From the cell containing the given text, extract its center point as (x, y) coordinate. 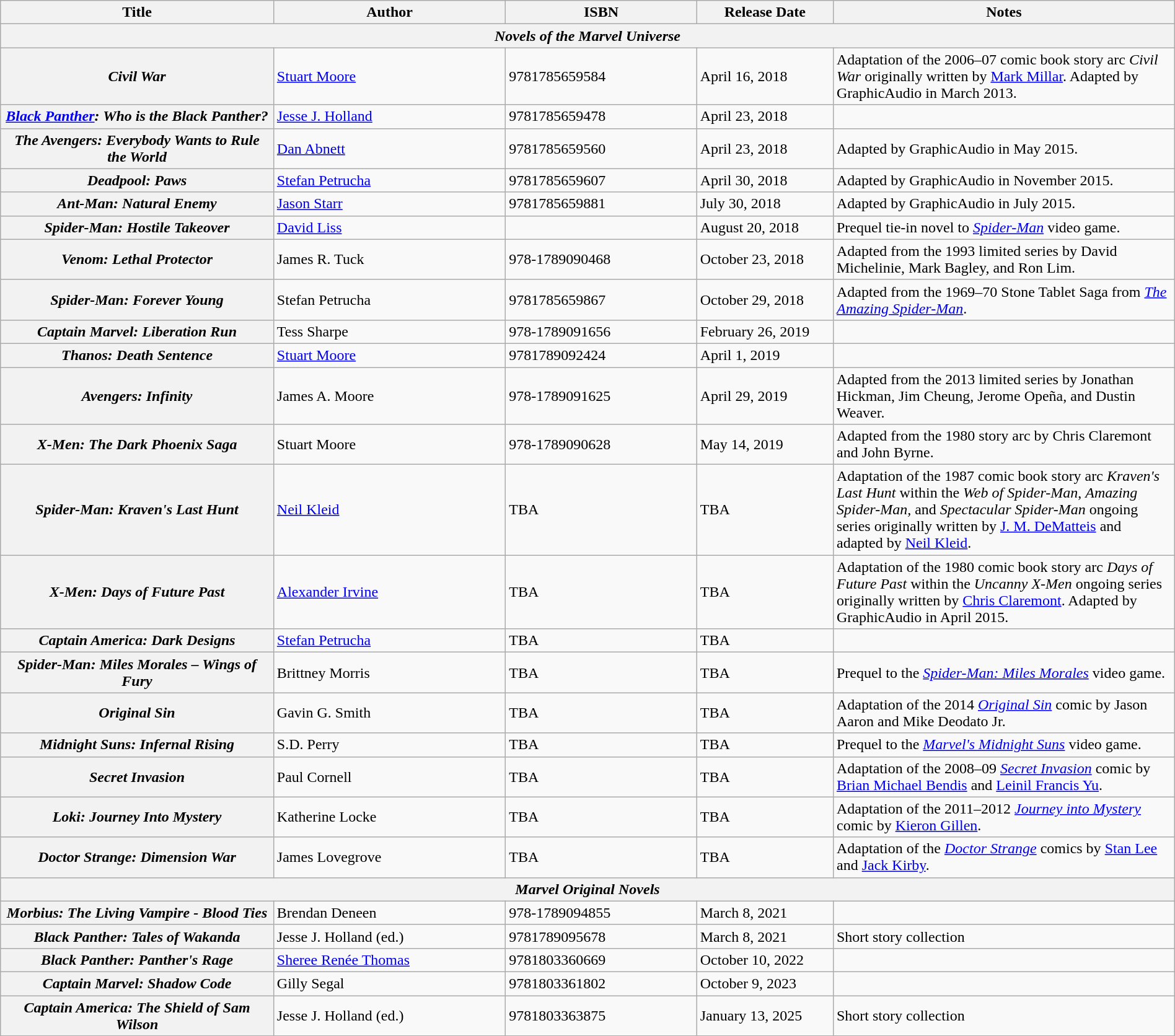
Jason Starr (389, 204)
Adapted from the 1993 limited series by David Michelinie, Mark Bagley, and Ron Lim. (1004, 259)
Adapted from the 1969–70 Stone Tablet Saga from The Amazing Spider-Man. (1004, 300)
Spider-Man: Forever Young (138, 300)
Tess Sharpe (389, 331)
9781785659867 (601, 300)
9781785659478 (601, 116)
978-1789090628 (601, 445)
April 1, 2019 (765, 355)
July 30, 2018 (765, 204)
Deadpool: Paws (138, 180)
Release Date (765, 12)
Captain America: The Shield of Sam Wilson (138, 1015)
Author (389, 12)
Gavin G. Smith (389, 713)
August 20, 2018 (765, 227)
Neil Kleid (389, 510)
9781789095678 (601, 936)
Secret Invasion (138, 777)
April 16, 2018 (765, 76)
Spider-Man: Miles Morales – Wings of Fury (138, 673)
Sheree Renée Thomas (389, 960)
Midnight Suns: Infernal Rising (138, 745)
October 10, 2022 (765, 960)
Captain Marvel: Liberation Run (138, 331)
The Avengers: Everybody Wants to Rule the World (138, 149)
9781785659584 (601, 76)
Venom: Lethal Protector (138, 259)
9781785659881 (601, 204)
Title (138, 12)
X-Men: The Dark Phoenix Saga (138, 445)
February 26, 2019 (765, 331)
Adaptation of the 2006–07 comic book story arc Civil War originally written by Mark Millar. Adapted by GraphicAudio in March 2013. (1004, 76)
James Lovegrove (389, 858)
James A. Moore (389, 395)
October 29, 2018 (765, 300)
Black Panther: Panther's Rage (138, 960)
Spider-Man: Kraven's Last Hunt (138, 510)
Captain America: Dark Designs (138, 641)
Spider-Man: Hostile Takeover (138, 227)
Notes (1004, 12)
James R. Tuck (389, 259)
9781789092424 (601, 355)
Jesse J. Holland (389, 116)
Black Panther: Who is the Black Panther? (138, 116)
Brittney Morris (389, 673)
Morbius: The Living Vampire - Blood Ties (138, 913)
Captain Marvel: Shadow Code (138, 983)
X-Men: Days of Future Past (138, 592)
Marvel Original Novels (587, 889)
April 29, 2019 (765, 395)
Adaptation of the 2014 Original Sin comic by Jason Aaron and Mike Deodato Jr. (1004, 713)
9781785659560 (601, 149)
Alexander Irvine (389, 592)
Novels of the Marvel Universe (587, 36)
Adaptation of the Doctor Strange comics by Stan Lee and Jack Kirby. (1004, 858)
9781803361802 (601, 983)
April 30, 2018 (765, 180)
Paul Cornell (389, 777)
Katherine Locke (389, 817)
Adapted by GraphicAudio in November 2015. (1004, 180)
978-1789094855 (601, 913)
978-1789091656 (601, 331)
Prequel to the Marvel's Midnight Suns video game. (1004, 745)
9781803360669 (601, 960)
ISBN (601, 12)
Avengers: Infinity (138, 395)
Adapted by GraphicAudio in July 2015. (1004, 204)
Prequel tie-in novel to Spider-Man video game. (1004, 227)
May 14, 2019 (765, 445)
David Liss (389, 227)
Adapted by GraphicAudio in May 2015. (1004, 149)
Gilly Segal (389, 983)
Adaptation of the 2008–09 Secret Invasion comic by Brian Michael Bendis and Leinil Francis Yu. (1004, 777)
Loki: Journey Into Mystery (138, 817)
Thanos: Death Sentence (138, 355)
Adapted from the 1980 story arc by Chris Claremont and John Byrne. (1004, 445)
978-1789090468 (601, 259)
October 23, 2018 (765, 259)
October 9, 2023 (765, 983)
Adaptation of the 2011–2012 Journey into Mystery comic by Kieron Gillen. (1004, 817)
Brendan Deneen (389, 913)
Doctor Strange: Dimension War (138, 858)
Ant-Man: Natural Enemy (138, 204)
Original Sin (138, 713)
Civil War (138, 76)
Black Panther: Tales of Wakanda (138, 936)
S.D. Perry (389, 745)
9781803363875 (601, 1015)
January 13, 2025 (765, 1015)
Dan Abnett (389, 149)
Adapted from the 2013 limited series by Jonathan Hickman, Jim Cheung, Jerome Opeña, and Dustin Weaver. (1004, 395)
9781785659607 (601, 180)
Prequel to the Spider-Man: Miles Morales video game. (1004, 673)
978-1789091625 (601, 395)
